Determine the [x, y] coordinate at the center of the cell enclosing the given text.  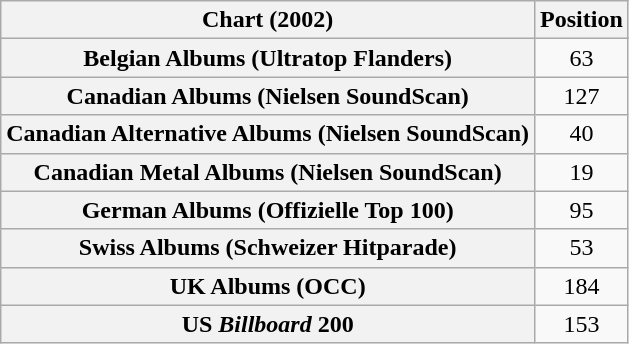
184 [582, 286]
63 [582, 58]
Belgian Albums (Ultratop Flanders) [268, 58]
German Albums (Offizielle Top 100) [268, 210]
53 [582, 248]
95 [582, 210]
153 [582, 324]
Canadian Alternative Albums (Nielsen SoundScan) [268, 134]
Canadian Metal Albums (Nielsen SoundScan) [268, 172]
UK Albums (OCC) [268, 286]
Swiss Albums (Schweizer Hitparade) [268, 248]
US Billboard 200 [268, 324]
19 [582, 172]
40 [582, 134]
Position [582, 20]
127 [582, 96]
Chart (2002) [268, 20]
Canadian Albums (Nielsen SoundScan) [268, 96]
